Extract the (X, Y) coordinate from the center of the cell holding the provided text.  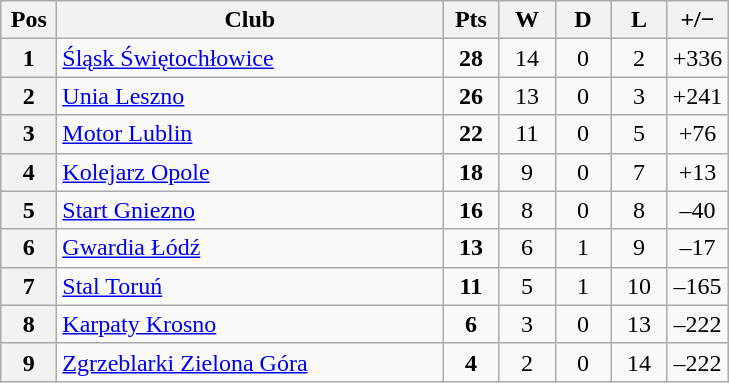
26 (471, 96)
Pts (471, 20)
+241 (698, 96)
Club (250, 20)
Gwardia Łódź (250, 248)
Karpaty Krosno (250, 324)
Stal Toruń (250, 286)
+76 (698, 134)
16 (471, 210)
Kolejarz Opole (250, 172)
D (583, 20)
Zgrzeblarki Zielona Góra (250, 362)
L (639, 20)
–40 (698, 210)
Motor Lublin (250, 134)
–17 (698, 248)
28 (471, 58)
Unia Leszno (250, 96)
22 (471, 134)
+13 (698, 172)
W (527, 20)
Start Gniezno (250, 210)
+336 (698, 58)
–165 (698, 286)
+/− (698, 20)
18 (471, 172)
Pos (29, 20)
10 (639, 286)
Śląsk Świętochłowice (250, 58)
